Return [x, y] of the center of cell containing provided text 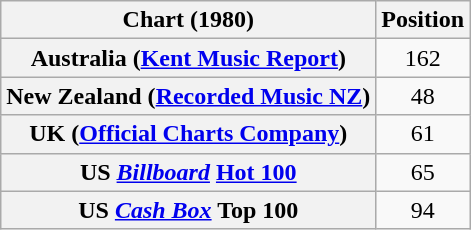
65 [423, 172]
61 [423, 134]
US Cash Box Top 100 [188, 210]
162 [423, 58]
New Zealand (Recorded Music NZ) [188, 96]
Australia (Kent Music Report) [188, 58]
Position [423, 20]
94 [423, 210]
UK (Official Charts Company) [188, 134]
Chart (1980) [188, 20]
48 [423, 96]
US Billboard Hot 100 [188, 172]
